Return the [x, y] coordinate for the center point of the cell that contains the specified text.  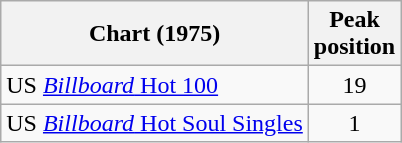
19 [354, 85]
Peakposition [354, 34]
US Billboard Hot Soul Singles [155, 123]
Chart (1975) [155, 34]
US Billboard Hot 100 [155, 85]
1 [354, 123]
